Locate the cell with the specified text and output its (X, Y) center coordinate. 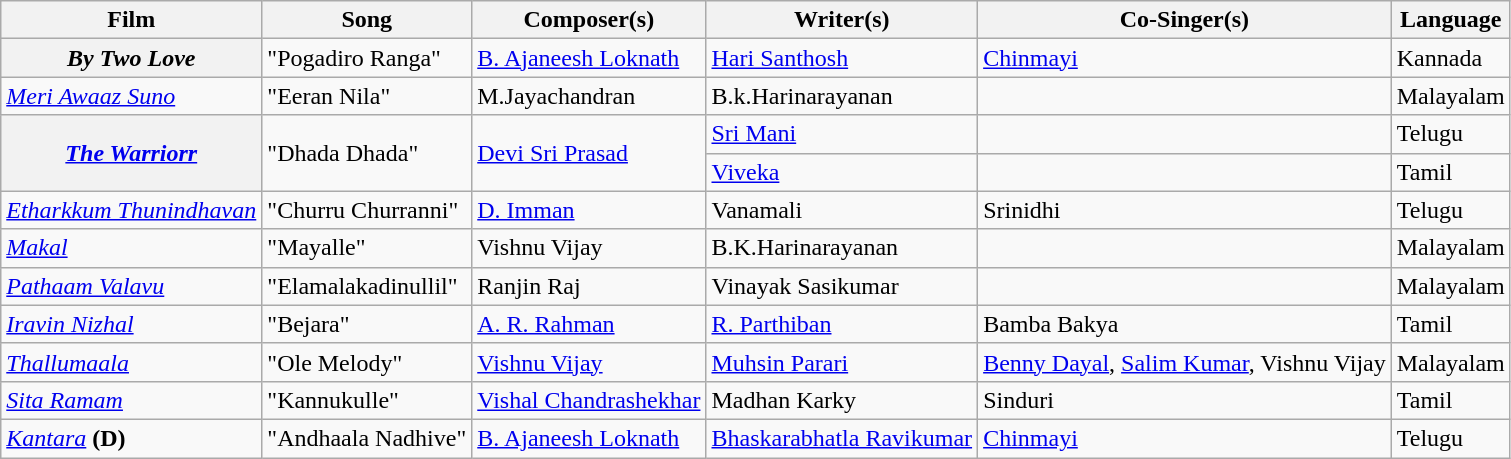
Bamba Bakya (1185, 324)
Benny Dayal, Salim Kumar, Vishnu Vijay (1185, 362)
Muhsin Parari (842, 362)
Meri Awaaz Suno (132, 96)
"Kannukulle" (367, 400)
Sri Mani (842, 134)
Language (1450, 20)
D. Imman (589, 210)
Thallumaala (132, 362)
Etharkkum Thunindhavan (132, 210)
"Andhaala Nadhive" (367, 438)
The Warriorr (132, 153)
"Ole Melody" (367, 362)
By Two Love (132, 58)
Ranjin Raj (589, 286)
"Eeran Nila" (367, 96)
Kannada (1450, 58)
Madhan Karky (842, 400)
Pathaam Valavu (132, 286)
"Pogadiro Ranga" (367, 58)
Composer(s) (589, 20)
A. R. Rahman (589, 324)
"Bejara" (367, 324)
Vishal Chandrashekhar (589, 400)
"Mayalle" (367, 248)
Sita Ramam (132, 400)
Iravin Nizhal (132, 324)
Song (367, 20)
Film (132, 20)
R. Parthiban (842, 324)
Hari Santhosh (842, 58)
"Elamalakadinullil" (367, 286)
Srinidhi (1185, 210)
M.Jayachandran (589, 96)
Bhaskarabhatla Ravikumar (842, 438)
Kantara (D) (132, 438)
B.k.Harinarayanan (842, 96)
Devi Sri Prasad (589, 153)
"Dhada Dhada" (367, 153)
B.K.Harinarayanan (842, 248)
Viveka (842, 172)
"Churru Churranni" (367, 210)
Vinayak Sasikumar (842, 286)
Co-Singer(s) (1185, 20)
Writer(s) (842, 20)
Sinduri (1185, 400)
Vanamali (842, 210)
Makal (132, 248)
